Pinpoint the cell where the given text exists, returning its [X, Y] midpoint coordinate. 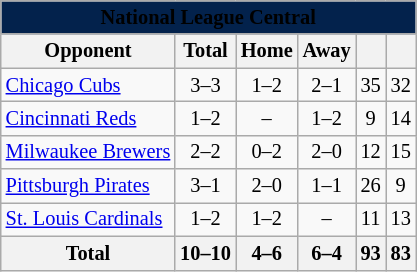
Milwaukee Brewers [88, 152]
0–2 [267, 152]
93 [371, 253]
6–4 [327, 253]
Opponent [88, 51]
26 [371, 186]
35 [371, 85]
Away [327, 51]
Cincinnati Reds [88, 118]
Chicago Cubs [88, 85]
12 [371, 152]
1–1 [327, 186]
Home [267, 51]
St. Louis Cardinals [88, 219]
14 [401, 118]
15 [401, 152]
Pittsburgh Pirates [88, 186]
National League Central [208, 17]
10–10 [206, 253]
83 [401, 253]
32 [401, 85]
2–1 [327, 85]
11 [371, 219]
3–3 [206, 85]
13 [401, 219]
2–2 [206, 152]
4–6 [267, 253]
3–1 [206, 186]
